Provide the [x, y] coordinate of the cell's center where the given text is located.  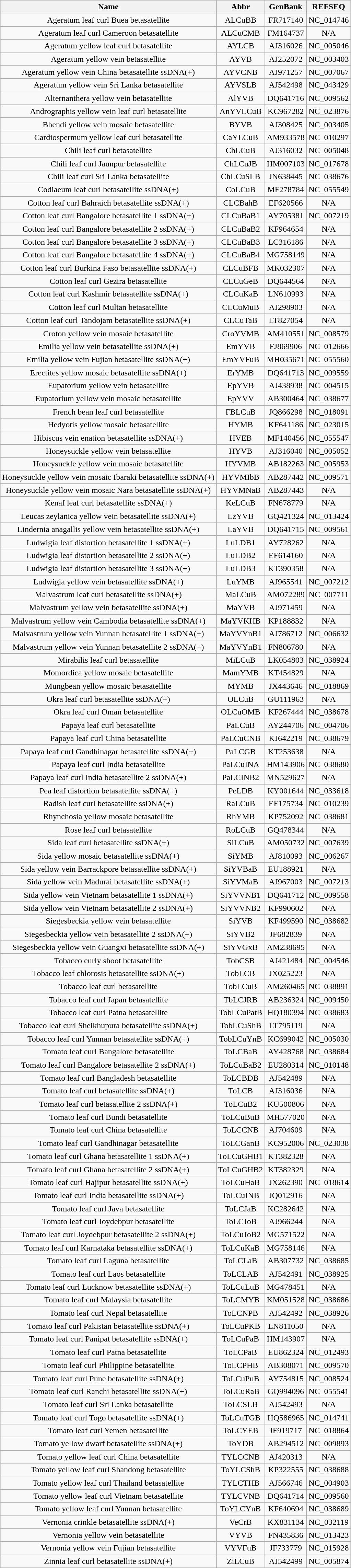
ToLCYEB [240, 1431]
LuLDB2 [240, 555]
Alternanthera yellow vein betasatellite [108, 98]
NC_017678 [329, 164]
Tomato leaf curl Bangalore betasatellite [108, 1052]
NC_018869 [329, 686]
MYMB [240, 686]
AB236324 [286, 1000]
NC_015928 [329, 1548]
GU111963 [286, 699]
HM143907 [286, 1339]
AJ542493 [286, 1404]
FM164737 [286, 33]
Tobacco curly shoot betasatellite [108, 960]
Honeysuckle yellow vein mosaic betasatellite [108, 464]
Abbr [240, 7]
DQ641713 [286, 372]
TobLCuPatB [240, 1013]
NC_023876 [329, 111]
SiYVB [240, 921]
KC967282 [286, 111]
EmYVB [240, 346]
NC_009450 [329, 1000]
AJ971459 [286, 608]
EU862324 [286, 1352]
NC_038924 [329, 660]
Tomato yellow dwarf betasatellite ssDNA(+) [108, 1444]
JX025223 [286, 973]
Eupatorium yellow vein betasatellite [108, 386]
AlYVB [240, 98]
ALCuBB [240, 20]
Erectites yellow mosaic betasatellite ssDNA(+) [108, 372]
MG478451 [286, 1287]
NC_013424 [329, 516]
ToLCNPB [240, 1313]
ToLCuBaB2 [240, 1065]
TobLCuShB [240, 1026]
Ageratum yellow vein China betasatellite ssDNA(+) [108, 72]
LT795119 [286, 1026]
JQ012916 [286, 1195]
NC_012493 [329, 1352]
SiYVMaB [240, 882]
ChLCuSLB [240, 177]
Tomato leaf curl Karnataka betasatellite ssDNA(+) [108, 1248]
KF964654 [286, 229]
NC_055549 [329, 190]
CLCBahB [240, 203]
GQ994096 [286, 1391]
NC_009570 [329, 1365]
Ageratum leaf curl Buea betasatellite [108, 20]
AJ542489 [286, 1078]
NC_008579 [329, 333]
ToLCuLuB [240, 1287]
PaLCINB2 [240, 777]
FBLCuB [240, 412]
NC_038679 [329, 738]
NC_007711 [329, 595]
KX831134 [286, 1522]
TobLCuYnB [240, 1039]
TobLCuB [240, 986]
ToLCBDB [240, 1078]
JX443646 [286, 686]
SiYVVNB2 [240, 908]
Vernonia crinkle betasatellite ssDNA(+) [108, 1522]
AY705381 [286, 216]
PaLCGB [240, 751]
SiYMB [240, 856]
HM143906 [286, 764]
EU188921 [286, 869]
NC_038688 [329, 1470]
TYLCVNB [240, 1496]
Tomato yellow leaf curl Thailand betasatellite [108, 1483]
HVEB [240, 438]
KF641186 [286, 425]
EmYVFuB [240, 359]
Honeysuckle yellow vein betasatellite [108, 451]
AB287442 [286, 477]
Cotton leaf curl Bangalore betasatellite 3 ssDNA(+) [108, 242]
GenBank [286, 7]
LuLDB1 [240, 542]
Cotton leaf curl Multan betasatellite [108, 307]
KF499590 [286, 921]
NC_055547 [329, 438]
KJ642219 [286, 738]
Tomato leaf curl Ranchi betasatellite ssDNA(+) [108, 1391]
EF175734 [286, 804]
AY428768 [286, 1052]
Mungbean yellow mosaic betasatellite [108, 686]
AYLCB [240, 46]
EF614160 [286, 555]
ALCuCMB [240, 33]
NC_018864 [329, 1431]
KP322555 [286, 1470]
Ludwigia leaf distortion betasatellite 1 ssDNA(+) [108, 542]
AJ965541 [286, 582]
CLCuBaB2 [240, 229]
EF620566 [286, 203]
VYVB [240, 1535]
Tomato leaf curl Togo betasatellite ssDNA(+) [108, 1418]
AJ542499 [286, 1561]
DQ641715 [286, 529]
NC_043429 [329, 85]
PaLCuINA [240, 764]
JF919717 [286, 1431]
Tomato leaf curl Joydebpur betasatellite [108, 1222]
Sida yellow vein Vietnam betasatellite 1 ssDNA(+) [108, 895]
KM051528 [286, 1300]
ZiLCuB [240, 1561]
MamYMB [240, 673]
Tobacco leaf curl Patna betasatellite [108, 1013]
KF990602 [286, 908]
MG758149 [286, 255]
AB294512 [286, 1444]
Papaya leaf curl Gandhinagar betasatellite ssDNA(+) [108, 751]
NC_008524 [329, 1378]
Okra leaf curl Oman betasatellite [108, 712]
ToYDB [240, 1444]
ToLCB [240, 1091]
NC_009571 [329, 477]
TobLCB [240, 973]
Malvastrum yellow vein Yunnan betasatellite 2 ssDNA(+) [108, 647]
ToLCuRaB [240, 1391]
AM238695 [286, 947]
NC_003403 [329, 59]
KT382329 [286, 1169]
MaYVB [240, 608]
NC_038925 [329, 1274]
French bean leaf curl betasatellite [108, 412]
NC_004903 [329, 1483]
NC_004706 [329, 725]
NC_014746 [329, 20]
ChLCuJB [240, 164]
Vernonia yellow vein betasatellite [108, 1535]
ToLCBaB [240, 1052]
Tomato leaf curl Bangalore betasatellite 2 ssDNA(+) [108, 1065]
Chili leaf curl Jaunpur betasatellite [108, 164]
NC_038683 [329, 1013]
Papaya leaf curl betasatellite [108, 725]
NC_023015 [329, 425]
SiLCuB [240, 843]
Siegesbeckia yellow vein betasatellite [108, 921]
NC_003405 [329, 124]
CLCuBaB4 [240, 255]
NC_009560 [329, 1496]
Mirabilis leaf curl betasatellite [108, 660]
Andrographis yellow vein leaf curl betasatellite [108, 111]
NC_010239 [329, 804]
MK032307 [286, 268]
MG758146 [286, 1248]
AJ542498 [286, 85]
NC_010297 [329, 137]
Bhendi yellow vein mosaic betasatellite [108, 124]
Tomato leaf curl Laguna betasatellite [108, 1261]
MaYVKHB [240, 621]
NC_007219 [329, 216]
NC_038680 [329, 764]
AJ252072 [286, 59]
Tomato leaf curl Joydebpur betasatellite 2 ssDNA(+) [108, 1235]
KC699042 [286, 1039]
ToLCuHaB [240, 1182]
Cotton leaf curl Burkina Faso betasatellite ssDNA(+) [108, 268]
AJ810093 [286, 856]
KP188832 [286, 621]
AJ316036 [286, 1091]
Hedyotis yellow mosaic betasatellite [108, 425]
AY754815 [286, 1378]
AM410551 [286, 333]
ToLCuGHB1 [240, 1156]
Tomato leaf curl Bundi betasatellite [108, 1117]
Codiaeum leaf curl betasatellite ssDNA(+) [108, 190]
KF267444 [286, 712]
Tomato leaf curl Malaysia betasatellite [108, 1300]
NC_004515 [329, 386]
ToLCPaB [240, 1352]
MF140456 [286, 438]
NC_038677 [329, 399]
Tomato yellow leaf curl Shandong betasatellite [108, 1470]
Hibiscus vein enation betasatellite ssDNA(+) [108, 438]
AB287443 [286, 490]
CLCuMuB [240, 307]
SiYVVNB1 [240, 895]
ChLCuB [240, 150]
HYVB [240, 451]
Tomato leaf curl Hajipur betasatellite ssDNA(+) [108, 1182]
BYVB [240, 124]
Tomato leaf curl China betasatellite [108, 1130]
Emilia yellow vein betasatellite ssDNA(+) [108, 346]
KY001644 [286, 790]
KT253638 [286, 751]
NC_004546 [329, 960]
NC_038682 [329, 921]
PaLCuCNB [240, 738]
Ludwigia leaf distortion betasatellite 3 ssDNA(+) [108, 568]
NC_038689 [329, 1509]
HYVMB [240, 464]
Tomato leaf curl Nepal betasatellite [108, 1313]
ErYMB [240, 372]
AJ704609 [286, 1130]
Tomato leaf curl India betasatellite ssDNA(+) [108, 1195]
MN529627 [286, 777]
Radish leaf curl betasatellite ssDNA(+) [108, 804]
Cotton leaf curl Tandojam betasatellite ssDNA(+) [108, 320]
Okra leaf curl betasatellite ssDNA(+) [108, 699]
KT454829 [286, 673]
AJ971257 [286, 72]
NC_018614 [329, 1182]
AJ966244 [286, 1222]
AJ542492 [286, 1313]
AJ438938 [286, 386]
ToLCMYB [240, 1300]
Ageratum leaf curl Cameroon betasatellite [108, 33]
LuLDB3 [240, 568]
Pea leaf distortion betasatellite ssDNA(+) [108, 790]
NC_007067 [329, 72]
ToLCuKaB [240, 1248]
NC_012666 [329, 346]
AB308071 [286, 1365]
CLCuBaB1 [240, 216]
NC_038685 [329, 1261]
JF682839 [286, 934]
CLCuKaB [240, 294]
NC_018091 [329, 412]
FN806780 [286, 647]
LT827054 [286, 320]
ToLCuTGB [240, 1418]
Cotton leaf curl Kashmir betasatellite ssDNA(+) [108, 294]
Tomato leaf curl Pune betasatellite ssDNA(+) [108, 1378]
MiLCuB [240, 660]
ToLCLaB [240, 1261]
AY244706 [286, 725]
VYVFuB [240, 1548]
Tobacco leaf chlorosis betasatellite ssDNA(+) [108, 973]
NC_007639 [329, 843]
ToLCJaB [240, 1208]
Tomato leaf curl Pakistan betasatellite ssDNA(+) [108, 1326]
Malvastrum yellow vein Cambodia betasatellite ssDNA(+) [108, 621]
NC_013423 [329, 1535]
RhYMB [240, 817]
Tobacco leaf curl Sheikhupura betasatellite ssDNA(+) [108, 1026]
AJ967003 [286, 882]
EpYVB [240, 386]
NC_009558 [329, 895]
NC_007213 [329, 882]
DQ644564 [286, 281]
Sida leaf curl betasatellite ssDNA(+) [108, 843]
ToLCPHB [240, 1365]
AJ316032 [286, 150]
NC_014741 [329, 1418]
Vernonia yellow vein Fujian betasatellite [108, 1548]
KC282642 [286, 1208]
LK054803 [286, 660]
RaLCuB [240, 804]
Sida yellow mosaic betasatellite ssDNA(+) [108, 856]
KT382328 [286, 1156]
Cotton leaf curl Bangalore betasatellite 4 ssDNA(+) [108, 255]
VeCrB [240, 1522]
AnYVLCuB [240, 111]
Tomato leaf curl Patna betasatellite [108, 1352]
Tomato leaf curl Laos betasatellite [108, 1274]
FJ869906 [286, 346]
Tomato yellow leaf curl Yunnan betasatellite [108, 1509]
ToLCCNB [240, 1130]
KeLCuB [240, 503]
AM050732 [286, 843]
Tomato yellow leaf curl Vietnam betasatellite [108, 1496]
ToLCuJoB2 [240, 1235]
ToLCuPaB [240, 1339]
Cotton leaf curl Gezira betasatellite [108, 281]
Tomato leaf curl Gandhinagar betasatellite [108, 1143]
Ageratum yellow vein Sri Lanka betasatellite [108, 85]
Tomato leaf curl Philippine betasatellite [108, 1365]
Tomato leaf curl Sri Lanka betasatellite [108, 1404]
NC_055560 [329, 359]
LzYVB [240, 516]
Tomato yellow leaf curl China betasatellite [108, 1457]
AM072289 [286, 595]
PaLCuB [240, 725]
Honeysuckle yellow vein mosaic Nara betasatellite ssDNA(+) [108, 490]
ToLCuPuB [240, 1378]
Siegesbeckia yellow vein betasatellite 2 ssDNA(+) [108, 934]
NC_038684 [329, 1052]
Tomato leaf curl Ghana betasatellite 2 ssDNA(+) [108, 1169]
LC316186 [286, 242]
NC_007212 [329, 582]
NC_009561 [329, 529]
MaLCuB [240, 595]
Cardiospermum yellow leaf curl betasatellite [108, 137]
ToLCSLB [240, 1404]
NC_009559 [329, 372]
Ageratum yellow vein betasatellite [108, 59]
AJ420313 [286, 1457]
LN610993 [286, 294]
Cotton leaf curl Bahraich betasatellite ssDNA(+) [108, 203]
NC_010148 [329, 1065]
HQ180394 [286, 1013]
NC_006267 [329, 856]
MH035671 [286, 359]
PeLDB [240, 790]
NC_006632 [329, 634]
Chili leaf curl Sri Lanka betasatellite [108, 177]
NC_055541 [329, 1391]
NC_005048 [329, 150]
SiYVGxB [240, 947]
Zinnia leaf curl betasatellite ssDNA(+) [108, 1561]
NC_023038 [329, 1143]
AM933578 [286, 137]
MF278784 [286, 190]
SiYVBaB [240, 869]
DQ641712 [286, 895]
Malvastrum leaf curl betasatellite ssDNA(+) [108, 595]
AJ542491 [286, 1274]
JQ866298 [286, 412]
CroYVMB [240, 333]
CLCuBaB3 [240, 242]
TYLCTHB [240, 1483]
AYVCNB [240, 72]
LaYVB [240, 529]
Tobacco leaf curl Japan betasatellite [108, 1000]
HYVMIbB [240, 477]
CLCuBFB [240, 268]
FN435836 [286, 1535]
NC_032119 [329, 1522]
MG571522 [286, 1235]
KP752092 [286, 817]
Ageratum yellow leaf curl betasatellite [108, 46]
Tomato leaf curl Bangladesh betasatellite [108, 1078]
ToLCuB2 [240, 1104]
AB300464 [286, 399]
Emilia yellow vein Fujian betasatellite ssDNA(+) [108, 359]
EpYVV [240, 399]
Tomato leaf curl betasatellite ssDNA(+) [108, 1091]
TYLCCNB [240, 1457]
Tomato leaf curl Ghana betasatellite 1 ssDNA(+) [108, 1156]
ToLCJoB [240, 1222]
NC_009893 [329, 1444]
Tomato leaf curl Java betasatellite [108, 1208]
Cotton leaf curl Bangalore betasatellite 2 ssDNA(+) [108, 229]
Papaya leaf curl India betasatellite [108, 764]
KT390358 [286, 568]
ToLCGanB [240, 1143]
Sida yellow vein Vietnam betasatellite 2 ssDNA(+) [108, 908]
Chili leaf curl betasatellite [108, 150]
Honeysuckle yellow vein mosaic Ibaraki betasatellite ssDNA(+) [108, 477]
Tobacco leaf curl betasatellite [108, 986]
CoLCuB [240, 190]
HYVMNaB [240, 490]
DQ641714 [286, 1496]
AB182263 [286, 464]
ToLCuBuB [240, 1117]
KF640694 [286, 1509]
LN811050 [286, 1326]
AY728262 [286, 542]
Momordica yellow mosaic betasatellite [108, 673]
HM007103 [286, 164]
Rose leaf curl betasatellite [108, 830]
OLCuB [240, 699]
TobCSB [240, 960]
Siegesbeckia yellow vein Guangxi betasatellite ssDNA(+) [108, 947]
AJ298903 [286, 307]
NC_038686 [329, 1300]
AJ316040 [286, 451]
AJ308425 [286, 124]
NC_033618 [329, 790]
REFSEQ [329, 7]
HQ586965 [286, 1418]
Malvastrum yellow vein Yunnan betasatellite 1 ssDNA(+) [108, 634]
Tomato leaf curl Yemen betasatellite [108, 1431]
OLCuOMB [240, 712]
RoLCuB [240, 830]
Papaya leaf curl India betasatellite 2 ssDNA(+) [108, 777]
FR717140 [286, 20]
KU500806 [286, 1104]
Ludwigia leaf distortion betasatellite 2 ssDNA(+) [108, 555]
Cotton leaf curl Bangalore betasatellite 1 ssDNA(+) [108, 216]
Malvastrum yellow vein betasatellite ssDNA(+) [108, 608]
CLCuGeB [240, 281]
MH577020 [286, 1117]
NC_005052 [329, 451]
GQ478344 [286, 830]
Name [108, 7]
Tomato leaf curl Lucknow betasatellite ssDNA(+) [108, 1287]
Kenaf leaf curl betasatellite ssDNA(+) [108, 503]
AJ566746 [286, 1483]
AM260465 [286, 986]
DQ641716 [286, 98]
TbLCJRB [240, 1000]
JN638445 [286, 177]
ToLCuINB [240, 1195]
NC_005953 [329, 464]
HYMB [240, 425]
Rhynchosia yellow mosaic betasatellite [108, 817]
Eupatorium yellow vein mosaic betasatellite [108, 399]
Tomato leaf curl betasatellite 2 ssDNA(+) [108, 1104]
AJ316026 [286, 46]
Leucas zeylanica yellow vein betasatellite ssDNA(+) [108, 516]
NC_005046 [329, 46]
NC_038676 [329, 177]
AYVB [240, 59]
Papaya leaf curl China betasatellite [108, 738]
AB307732 [286, 1261]
Sida yellow vein Barrackpore betasatellite ssDNA(+) [108, 869]
NC_005874 [329, 1561]
JX262390 [286, 1182]
AYVSLB [240, 85]
NC_038678 [329, 712]
NC_038891 [329, 986]
ToLCuPKB [240, 1326]
NC_038681 [329, 817]
FN678779 [286, 503]
CaYLCuB [240, 137]
NC_009562 [329, 98]
EU280314 [286, 1065]
AJ421484 [286, 960]
KC952006 [286, 1143]
AJ786712 [286, 634]
Croton yellow vein mosaic betasatellite [108, 333]
NC_038926 [329, 1313]
LuYMB [240, 582]
NC_005030 [329, 1039]
JF733779 [286, 1548]
Tomato leaf curl Panipat betasatellite ssDNA(+) [108, 1339]
ToYLCYnB [240, 1509]
ToYLCShB [240, 1470]
ToLCLAB [240, 1274]
Lindernia anagallis yellow vein betasatellite ssDNA(+) [108, 529]
Ludwigia yellow vein betasatellite ssDNA(+) [108, 582]
Tobacco leaf curl Yunnan betasatellite ssDNA(+) [108, 1039]
SiYVB2 [240, 934]
CLCuTaB [240, 320]
Sida yellow vein Madurai betasatellite ssDNA(+) [108, 882]
GQ421324 [286, 516]
ToLCuGHB2 [240, 1169]
